Provide the [X, Y] coordinate of the cell's center where the given text is located.  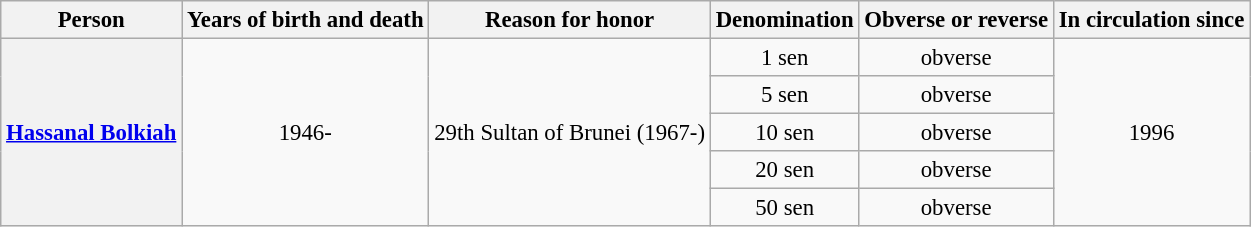
29th Sultan of Brunei (1967-) [570, 133]
Denomination [784, 20]
50 sen [784, 208]
1996 [1151, 133]
20 sen [784, 170]
10 sen [784, 133]
Hassanal Bolkiah [92, 133]
Years of birth and death [306, 20]
5 sen [784, 95]
1 sen [784, 58]
Person [92, 20]
In circulation since [1151, 20]
Reason for honor [570, 20]
Obverse or reverse [956, 20]
1946- [306, 133]
